Extract the (X, Y) coordinate from the center of the cell holding the provided text.  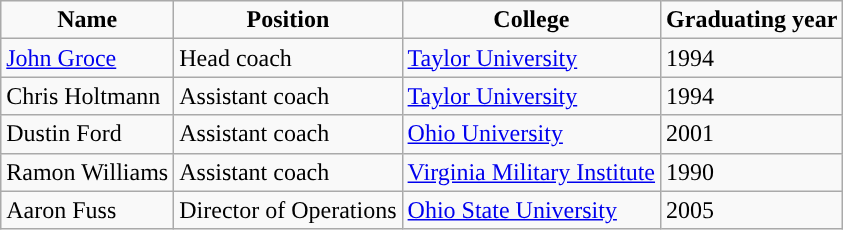
2001 (752, 134)
Virginia Military Institute (531, 172)
Director of Operations (288, 210)
1990 (752, 172)
Position (288, 20)
Dustin Ford (88, 134)
Graduating year (752, 20)
Ohio University (531, 134)
2005 (752, 210)
Aaron Fuss (88, 210)
College (531, 20)
Head coach (288, 58)
Chris Holtmann (88, 96)
Ramon Williams (88, 172)
John Groce (88, 58)
Ohio State University (531, 210)
Name (88, 20)
